Extract the (X, Y) coordinate from the center of the cell holding the provided text.  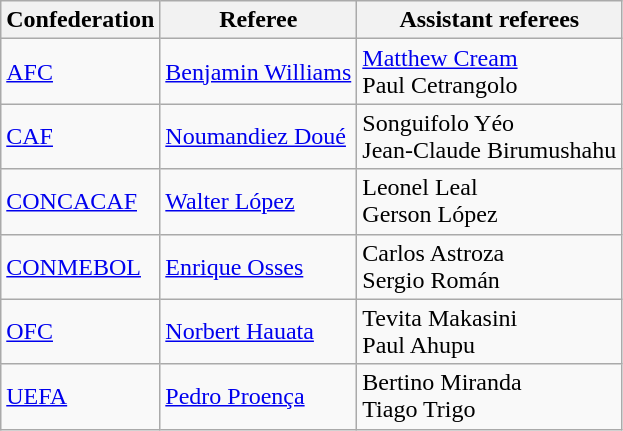
CONCACAF (80, 202)
Songuifolo Yéo Jean-Claude Birumushahu (490, 136)
AFC (80, 72)
Matthew Cream Paul Cetrangolo (490, 72)
Benjamin Williams (258, 72)
Walter López (258, 202)
Tevita Makasini Paul Ahupu (490, 332)
Leonel Leal Gerson López (490, 202)
CAF (80, 136)
OFC (80, 332)
Enrique Osses (258, 266)
Norbert Hauata (258, 332)
Carlos Astroza Sergio Román (490, 266)
Confederation (80, 20)
Pedro Proença (258, 396)
Referee (258, 20)
UEFA (80, 396)
Assistant referees (490, 20)
Bertino Miranda Tiago Trigo (490, 396)
Noumandiez Doué (258, 136)
CONMEBOL (80, 266)
